Output the [x, y] coordinate of the center of the cell containing the given text.  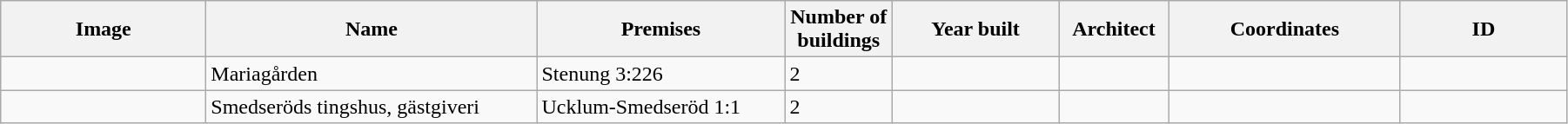
Stenung 3:226 [661, 74]
Mariagården [372, 74]
Ucklum-Smedseröd 1:1 [661, 107]
Smedseröds tingshus, gästgiveri [372, 107]
Architect [1114, 29]
ID [1483, 29]
Year built [976, 29]
Name [372, 29]
Image [104, 29]
Premises [661, 29]
Coordinates [1284, 29]
Number ofbuildings [839, 29]
